Pinpoint the cell where the given text exists, returning its (x, y) midpoint coordinate. 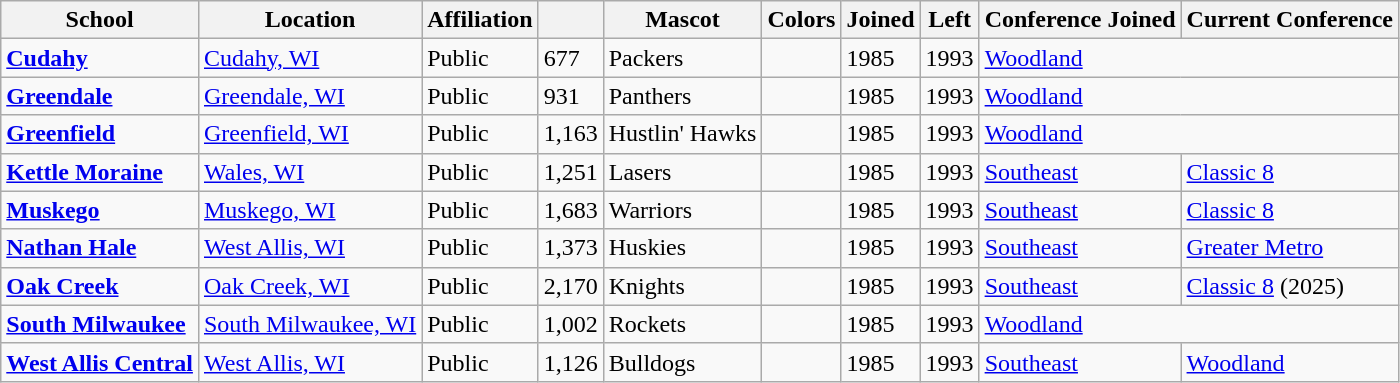
Greenfield, WI (310, 134)
Bulldogs (682, 362)
Oak Creek, WI (310, 286)
Left (950, 20)
1,126 (570, 362)
Rockets (682, 324)
Muskego (100, 210)
677 (570, 58)
Colors (802, 20)
931 (570, 96)
Oak Creek (100, 286)
Greendale (100, 96)
West Allis Central (100, 362)
Packers (682, 58)
Kettle Moraine (100, 172)
Greendale, WI (310, 96)
Lasers (682, 172)
1,251 (570, 172)
South Milwaukee (100, 324)
Affiliation (480, 20)
Location (310, 20)
Greenfield (100, 134)
1,683 (570, 210)
Cudahy, WI (310, 58)
Classic 8 (2025) (1290, 286)
Muskego, WI (310, 210)
1,163 (570, 134)
1,373 (570, 248)
South Milwaukee, WI (310, 324)
Knights (682, 286)
Hustlin' Hawks (682, 134)
Mascot (682, 20)
1,002 (570, 324)
Huskies (682, 248)
Wales, WI (310, 172)
Current Conference (1290, 20)
Warriors (682, 210)
Nathan Hale (100, 248)
2,170 (570, 286)
Panthers (682, 96)
Joined (880, 20)
Cudahy (100, 58)
Conference Joined (1080, 20)
Greater Metro (1290, 248)
School (100, 20)
